Return the [X, Y] coordinate for the center point of the cell that contains the specified text.  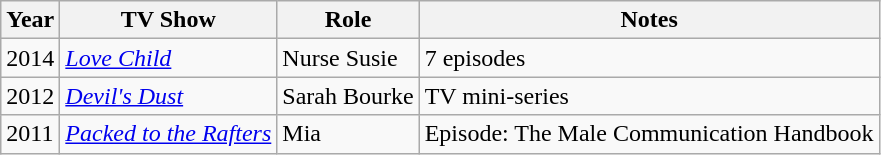
Episode: The Male Communication Handbook [649, 134]
Nurse Susie [348, 58]
7 episodes [649, 58]
TV mini-series [649, 96]
Year [30, 20]
TV Show [168, 20]
Love Child [168, 58]
Notes [649, 20]
2014 [30, 58]
Mia [348, 134]
Sarah Bourke [348, 96]
Role [348, 20]
Devil's Dust [168, 96]
Packed to the Rafters [168, 134]
2011 [30, 134]
2012 [30, 96]
